Scan for the cell matching the given text and deliver its [X, Y] coordinate at center. 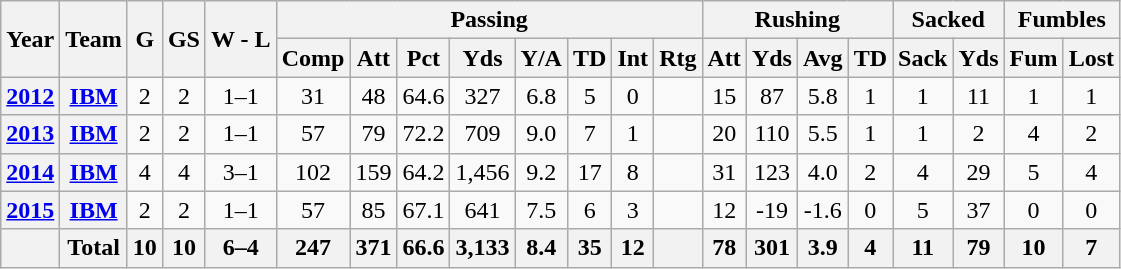
15 [724, 96]
2013 [30, 134]
Rtg [678, 58]
-1.6 [822, 210]
709 [482, 134]
66.6 [424, 248]
29 [978, 172]
7.5 [541, 210]
20 [724, 134]
Sacked [949, 20]
3,133 [482, 248]
78 [724, 248]
Passing [489, 20]
6–4 [240, 248]
64.6 [424, 96]
Fumbles [1062, 20]
W - L [240, 39]
4.0 [822, 172]
Total [94, 248]
Avg [822, 58]
Year [30, 39]
Sack [923, 58]
2015 [30, 210]
8.4 [541, 248]
Fum [1034, 58]
301 [772, 248]
85 [374, 210]
371 [374, 248]
5.8 [822, 96]
3–1 [240, 172]
5.5 [822, 134]
3 [633, 210]
2012 [30, 96]
G [144, 39]
Rushing [798, 20]
159 [374, 172]
102 [313, 172]
48 [374, 96]
1,456 [482, 172]
-19 [772, 210]
3.9 [822, 248]
110 [772, 134]
123 [772, 172]
67.1 [424, 210]
327 [482, 96]
Pct [424, 58]
641 [482, 210]
35 [589, 248]
17 [589, 172]
72.2 [424, 134]
GS [184, 39]
9.0 [541, 134]
247 [313, 248]
Int [633, 58]
6 [589, 210]
87 [772, 96]
6.8 [541, 96]
9.2 [541, 172]
Lost [1091, 58]
8 [633, 172]
64.2 [424, 172]
Team [94, 39]
2014 [30, 172]
Y/A [541, 58]
Comp [313, 58]
37 [978, 210]
